Find where the given text appears and provide that cell's center as (X, Y) coordinate. 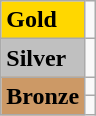
Silver (43, 58)
Bronze (43, 96)
Gold (43, 20)
